Identify which cell holds the provided text, then report its (X, Y) central coordinate. 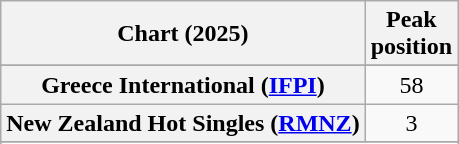
Greece International (IFPI) (183, 85)
Chart (2025) (183, 34)
Peakposition (411, 34)
3 (411, 123)
58 (411, 85)
New Zealand Hot Singles (RMNZ) (183, 123)
